Scan for the cell matching the given text and deliver its (x, y) coordinate at center. 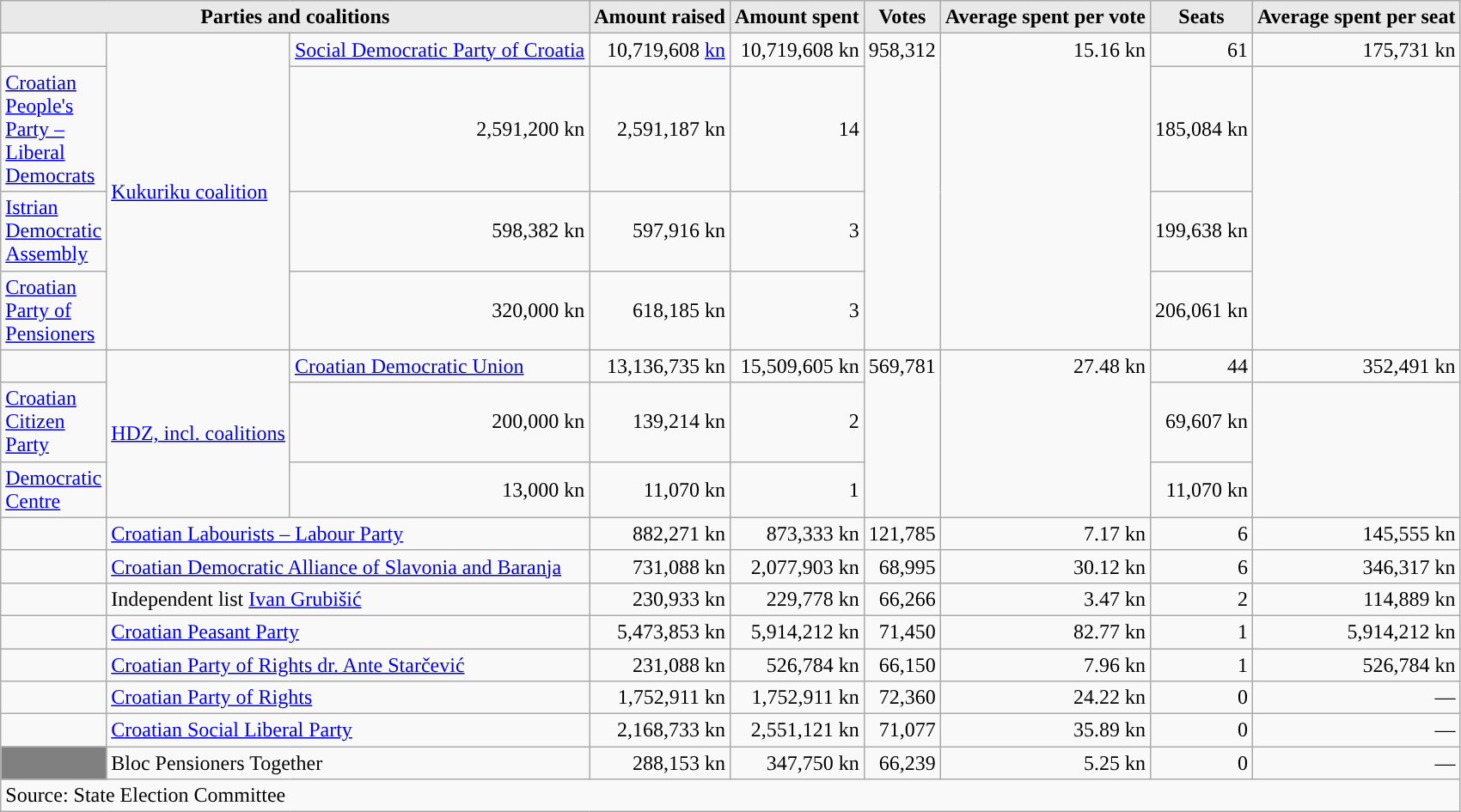
Croatian Party of Rights (348, 698)
320,000 kn (439, 310)
139,214 kn (660, 422)
2,591,200 kn (439, 129)
Average spent per vote (1045, 17)
Croatian Democratic Union (439, 366)
114,889 kn (1356, 599)
61 (1201, 50)
Croatian Party of Rights dr. Ante Starčević (348, 664)
71,450 (902, 632)
Croatian Social Liberal Party (348, 730)
2,591,187 kn (660, 129)
5.25 kn (1045, 763)
7.96 kn (1045, 664)
2,551,121 kn (797, 730)
68,995 (902, 566)
Seats (1201, 17)
82.77 kn (1045, 632)
Democratic Centre (53, 490)
206,061 kn (1201, 310)
200,000 kn (439, 422)
598,382 kn (439, 231)
Bloc Pensioners Together (348, 763)
66,150 (902, 664)
288,153 kn (660, 763)
569,781 (902, 433)
HDZ, incl. coalitions (199, 433)
873,333 kn (797, 534)
121,785 (902, 534)
229,778 kn (797, 599)
15,509,605 kn (797, 366)
Source: State Election Committee (730, 796)
Croatian Peasant Party (348, 632)
618,185 kn (660, 310)
27.48 kn (1045, 433)
14 (797, 129)
145,555 kn (1356, 534)
352,491 kn (1356, 366)
Amount raised (660, 17)
30.12 kn (1045, 566)
185,084 kn (1201, 129)
Croatian People's Party – Liberal Democrats (53, 129)
882,271 kn (660, 534)
69,607 kn (1201, 422)
2,168,733 kn (660, 730)
731,088 kn (660, 566)
24.22 kn (1045, 698)
958,312 (902, 192)
2,077,903 kn (797, 566)
230,933 kn (660, 599)
231,088 kn (660, 664)
13,136,735 kn (660, 366)
72,360 (902, 698)
15.16 kn (1045, 192)
Croatian Citizen Party (53, 422)
346,317 kn (1356, 566)
3.47 kn (1045, 599)
Parties and coalitions (296, 17)
Social Democratic Party of Croatia (439, 50)
Average spent per seat (1356, 17)
35.89 kn (1045, 730)
175,731 kn (1356, 50)
5,473,853 kn (660, 632)
66,239 (902, 763)
Kukuriku coalition (199, 192)
Istrian Democratic Assembly (53, 231)
7.17 kn (1045, 534)
13,000 kn (439, 490)
199,638 kn (1201, 231)
66,266 (902, 599)
Croatian Democratic Alliance of Slavonia and Baranja (348, 566)
597,916 kn (660, 231)
Croatian Labourists – Labour Party (348, 534)
Independent list Ivan Grubišić (348, 599)
Amount spent (797, 17)
347,750 kn (797, 763)
Croatian Party of Pensioners (53, 310)
44 (1201, 366)
Votes (902, 17)
71,077 (902, 730)
